Extract the (X, Y) coordinate from the center of the cell holding the provided text.  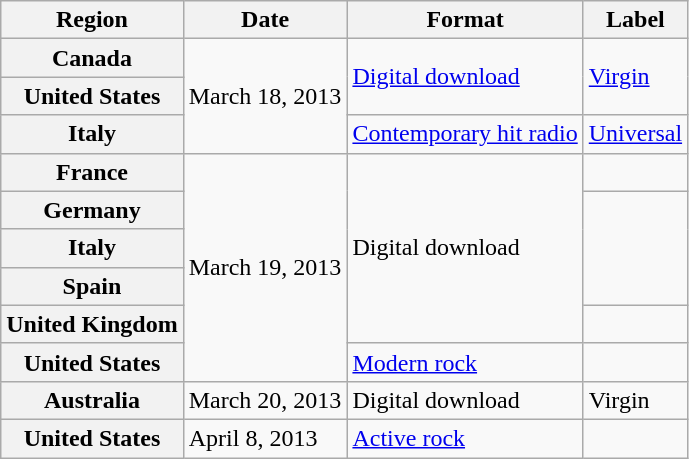
France (92, 172)
Modern rock (465, 362)
Contemporary hit radio (465, 134)
March 18, 2013 (265, 96)
United Kingdom (92, 324)
March 19, 2013 (265, 267)
April 8, 2013 (265, 438)
Spain (92, 286)
Label (635, 20)
Date (265, 20)
March 20, 2013 (265, 400)
Active rock (465, 438)
Australia (92, 400)
Universal (635, 134)
Canada (92, 58)
Format (465, 20)
Region (92, 20)
Germany (92, 210)
